Determine the [X, Y] coordinate at the center of the cell enclosing the given text.  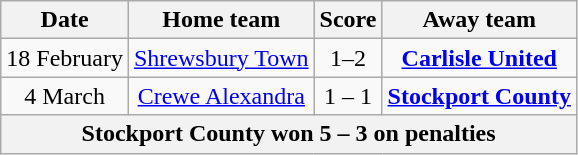
4 March [65, 96]
Stockport County won 5 – 3 on penalties [289, 134]
Shrewsbury Town [221, 58]
18 February [65, 58]
Carlisle United [479, 58]
Score [348, 20]
Crewe Alexandra [221, 96]
Date [65, 20]
Stockport County [479, 96]
1–2 [348, 58]
Home team [221, 20]
Away team [479, 20]
1 – 1 [348, 96]
